Determine the (x, y) coordinate at the center of the cell enclosing the given text.  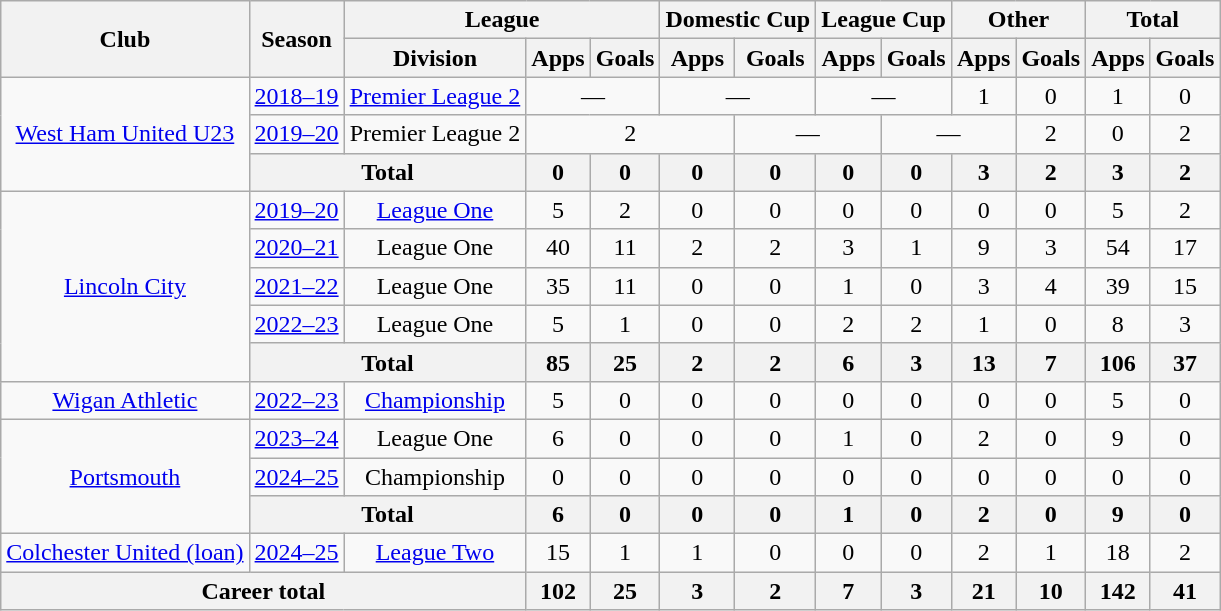
Portsmouth (125, 476)
41 (1185, 591)
85 (558, 362)
10 (1051, 591)
13 (983, 362)
2018–19 (296, 96)
Colchester United (loan) (125, 553)
35 (558, 286)
Other (1018, 20)
39 (1118, 286)
League Two (435, 553)
2020–21 (296, 248)
142 (1118, 591)
2023–24 (296, 438)
Lincoln City (125, 286)
8 (1118, 324)
21 (983, 591)
Career total (264, 591)
League Cup (884, 20)
37 (1185, 362)
18 (1118, 553)
40 (558, 248)
Club (125, 39)
Season (296, 39)
102 (558, 591)
League (502, 20)
West Ham United U23 (125, 134)
2021–22 (296, 286)
4 (1051, 286)
Division (435, 58)
17 (1185, 248)
Wigan Athletic (125, 400)
106 (1118, 362)
Domestic Cup (738, 20)
54 (1118, 248)
